Detect which cell encompasses the target text, then output its (x, y) center coordinate. 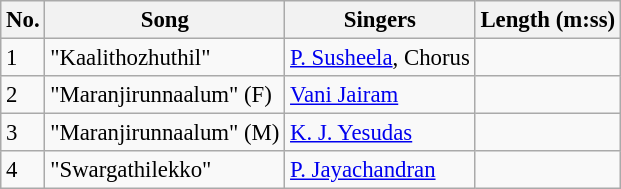
3 (23, 133)
"Maranjirunnaalum" (F) (165, 95)
K. J. Yesudas (380, 133)
"Swargathilekko" (165, 170)
Vani Jairam (380, 95)
4 (23, 170)
Singers (380, 20)
2 (23, 95)
1 (23, 58)
Length (m:ss) (548, 20)
P. Jayachandran (380, 170)
No. (23, 20)
"Kaalithozhuthil" (165, 58)
Song (165, 20)
"Maranjirunnaalum" (M) (165, 133)
P. Susheela, Chorus (380, 58)
